Provide the (x, y) coordinate of the cell's center where the given text is located.  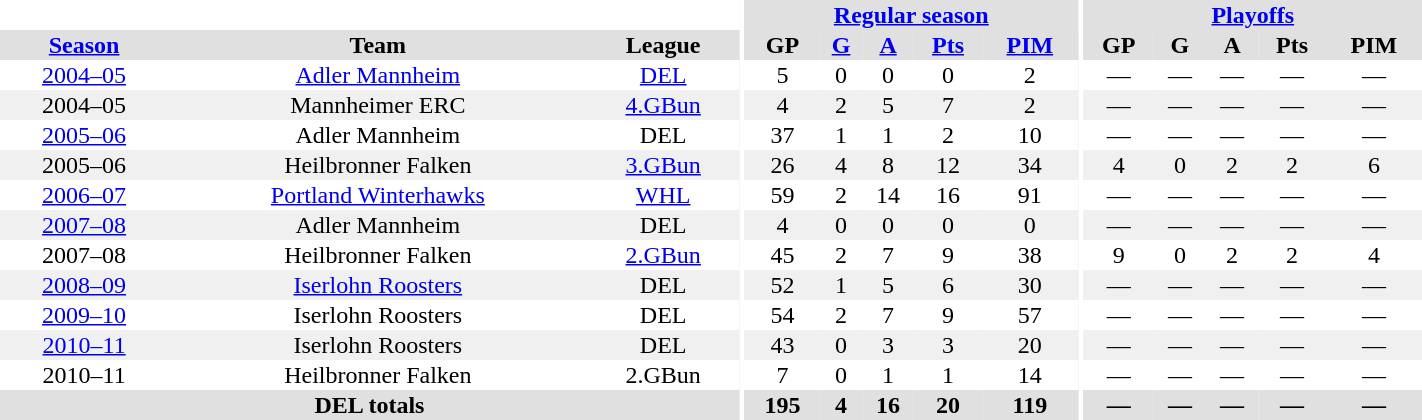
54 (782, 315)
57 (1030, 315)
10 (1030, 135)
4.GBun (662, 105)
37 (782, 135)
8 (888, 165)
52 (782, 285)
WHL (662, 195)
Mannheimer ERC (378, 105)
195 (782, 405)
Portland Winterhawks (378, 195)
12 (948, 165)
3.GBun (662, 165)
Season (84, 45)
DEL totals (370, 405)
League (662, 45)
119 (1030, 405)
2006–07 (84, 195)
2009–10 (84, 315)
38 (1030, 255)
91 (1030, 195)
30 (1030, 285)
45 (782, 255)
2008–09 (84, 285)
59 (782, 195)
Team (378, 45)
Playoffs (1253, 15)
43 (782, 345)
Regular season (912, 15)
26 (782, 165)
34 (1030, 165)
